Detect which cell encompasses the target text, then output its (x, y) center coordinate. 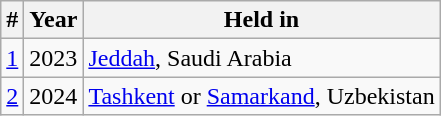
Tashkent or Samarkand, Uzbekistan (262, 96)
Year (54, 20)
2 (12, 96)
Held in (262, 20)
2024 (54, 96)
1 (12, 58)
Jeddah, Saudi Arabia (262, 58)
# (12, 20)
2023 (54, 58)
